Pinpoint the cell where the given text exists, returning its [x, y] midpoint coordinate. 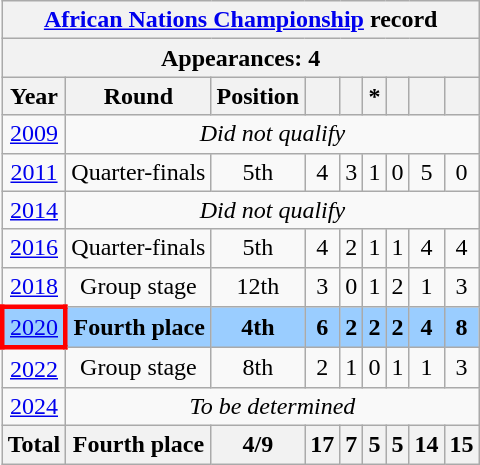
2020 [34, 328]
Total [34, 444]
12th [258, 287]
15 [462, 444]
4/9 [258, 444]
2009 [34, 134]
7 [352, 444]
2011 [34, 172]
2018 [34, 287]
* [374, 96]
Appearances: 4 [240, 58]
Position [258, 96]
Round [138, 96]
8th [258, 368]
2024 [34, 406]
Year [34, 96]
To be determined [272, 406]
8 [462, 328]
14 [426, 444]
4th [258, 328]
African Nations Championship record [240, 20]
17 [322, 444]
2022 [34, 368]
2014 [34, 210]
6 [322, 328]
2016 [34, 248]
